Return the [x, y] coordinate for the center point of the cell that contains the specified text.  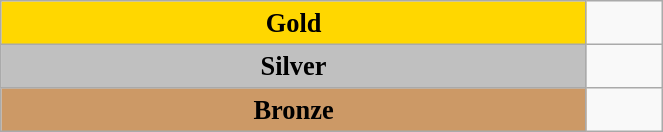
Gold [294, 22]
Silver [294, 66]
Bronze [294, 109]
